Output the (x, y) coordinate of the center of the cell containing the given text.  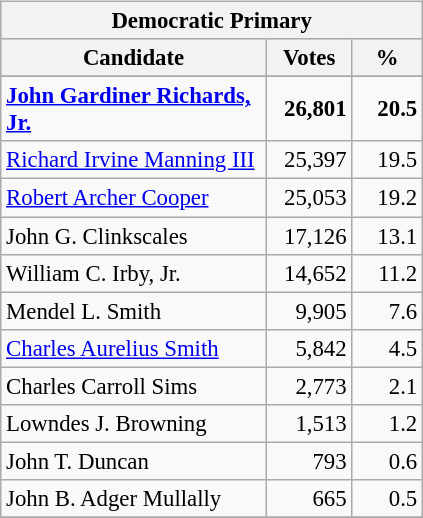
14,652 (309, 273)
20.5 (388, 110)
13.1 (388, 235)
Candidate (134, 58)
Votes (309, 58)
11.2 (388, 273)
4.5 (388, 348)
Richard Irvine Manning III (134, 160)
John Gardiner Richards, Jr. (134, 110)
Charles Aurelius Smith (134, 348)
25,053 (309, 198)
17,126 (309, 235)
665 (309, 499)
793 (309, 461)
2.1 (388, 386)
9,905 (309, 311)
7.6 (388, 311)
25,397 (309, 160)
19.2 (388, 198)
John B. Adger Mullally (134, 499)
Charles Carroll Sims (134, 386)
Mendel L. Smith (134, 311)
1,513 (309, 423)
Robert Archer Cooper (134, 198)
19.5 (388, 160)
26,801 (309, 110)
5,842 (309, 348)
John G. Clinkscales (134, 235)
William C. Irby, Jr. (134, 273)
0.6 (388, 461)
0.5 (388, 499)
2,773 (309, 386)
Democratic Primary (212, 21)
1.2 (388, 423)
% (388, 58)
John T. Duncan (134, 461)
Lowndes J. Browning (134, 423)
